Search for the cell housing the specified text and yield its (x, y) center coordinate. 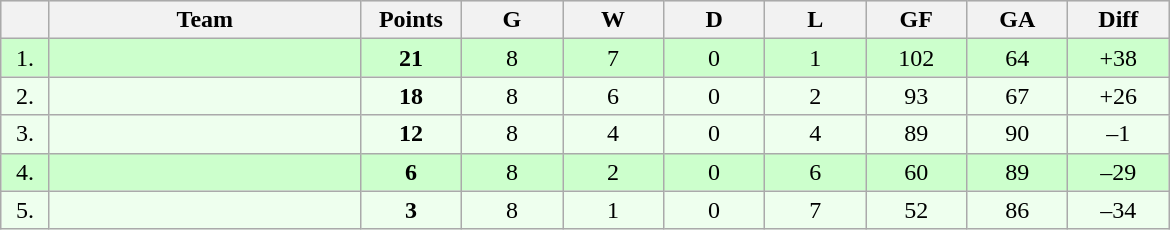
67 (1018, 96)
86 (1018, 210)
D (714, 20)
GF (916, 20)
90 (1018, 134)
Diff (1118, 20)
93 (916, 96)
12 (410, 134)
W (612, 20)
52 (916, 210)
Team (204, 20)
3 (410, 210)
GA (1018, 20)
+26 (1118, 96)
Points (410, 20)
G (512, 20)
18 (410, 96)
2. (26, 96)
–1 (1118, 134)
21 (410, 58)
–34 (1118, 210)
L (816, 20)
–29 (1118, 172)
1. (26, 58)
102 (916, 58)
64 (1018, 58)
60 (916, 172)
5. (26, 210)
+38 (1118, 58)
4. (26, 172)
3. (26, 134)
